Identify which cell holds the provided text, then report its (x, y) central coordinate. 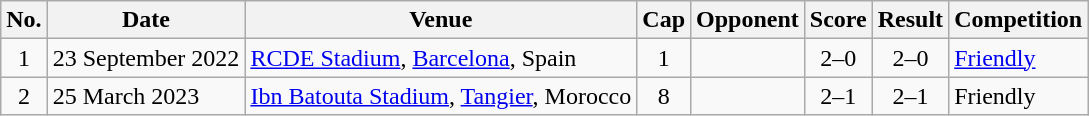
Opponent (748, 20)
Competition (1018, 20)
Result (910, 20)
Date (146, 20)
2 (24, 96)
25 March 2023 (146, 96)
23 September 2022 (146, 58)
No. (24, 20)
8 (664, 96)
Venue (441, 20)
Score (838, 20)
Cap (664, 20)
Ibn Batouta Stadium, Tangier, Morocco (441, 96)
RCDE Stadium, Barcelona, Spain (441, 58)
